Extract the [X, Y] coordinate from the center of the cell holding the provided text.  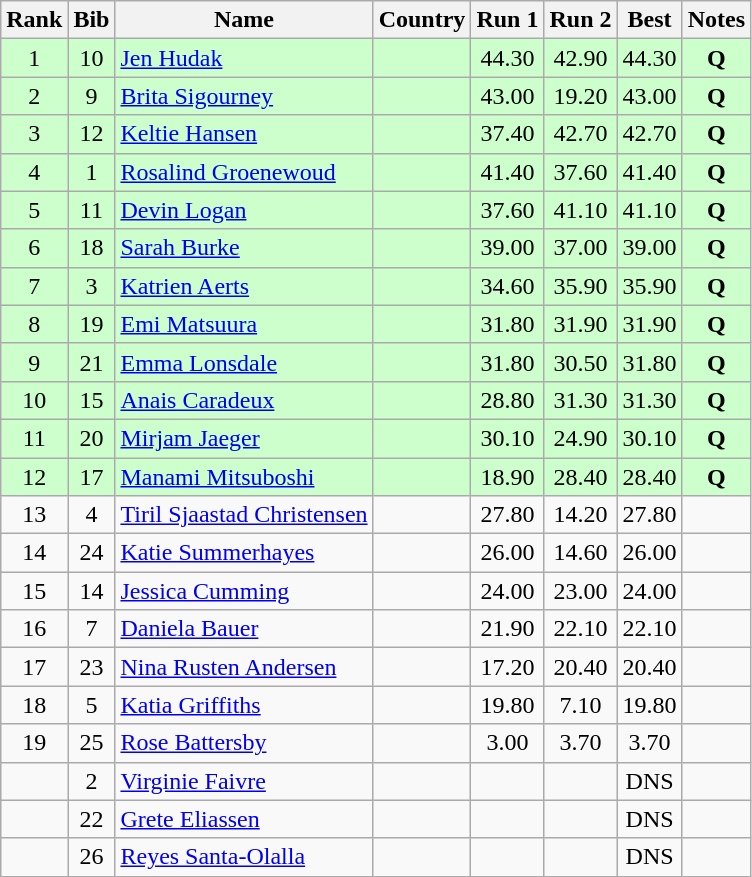
Katie Summerhayes [244, 553]
22 [92, 819]
6 [34, 248]
17.20 [508, 667]
24.90 [580, 438]
Keltie Hansen [244, 134]
Nina Rusten Andersen [244, 667]
16 [34, 629]
Katrien Aerts [244, 286]
23 [92, 667]
30.50 [580, 362]
Rose Battersby [244, 743]
Rank [34, 20]
Reyes Santa-Olalla [244, 857]
3.00 [508, 743]
Run 1 [508, 20]
20 [92, 438]
Jessica Cumming [244, 591]
Grete Eliassen [244, 819]
Run 2 [580, 20]
Katia Griffiths [244, 705]
Bib [92, 20]
Country [422, 20]
Name [244, 20]
Emi Matsuura [244, 324]
Daniela Bauer [244, 629]
Best [650, 20]
13 [34, 515]
21.90 [508, 629]
Anais Caradeux [244, 400]
8 [34, 324]
Devin Logan [244, 210]
Tiril Sjaastad Christensen [244, 515]
Emma Lonsdale [244, 362]
18.90 [508, 477]
37.00 [580, 248]
19.20 [580, 96]
34.60 [508, 286]
23.00 [580, 591]
24 [92, 553]
Manami Mitsuboshi [244, 477]
14.60 [580, 553]
14.20 [580, 515]
Virginie Faivre [244, 781]
Rosalind Groenewoud [244, 172]
28.80 [508, 400]
Jen Hudak [244, 58]
Sarah Burke [244, 248]
37.40 [508, 134]
Mirjam Jaeger [244, 438]
21 [92, 362]
26 [92, 857]
42.90 [580, 58]
Brita Sigourney [244, 96]
7.10 [580, 705]
25 [92, 743]
Notes [716, 20]
